Detect which cell encompasses the target text, then output its [x, y] center coordinate. 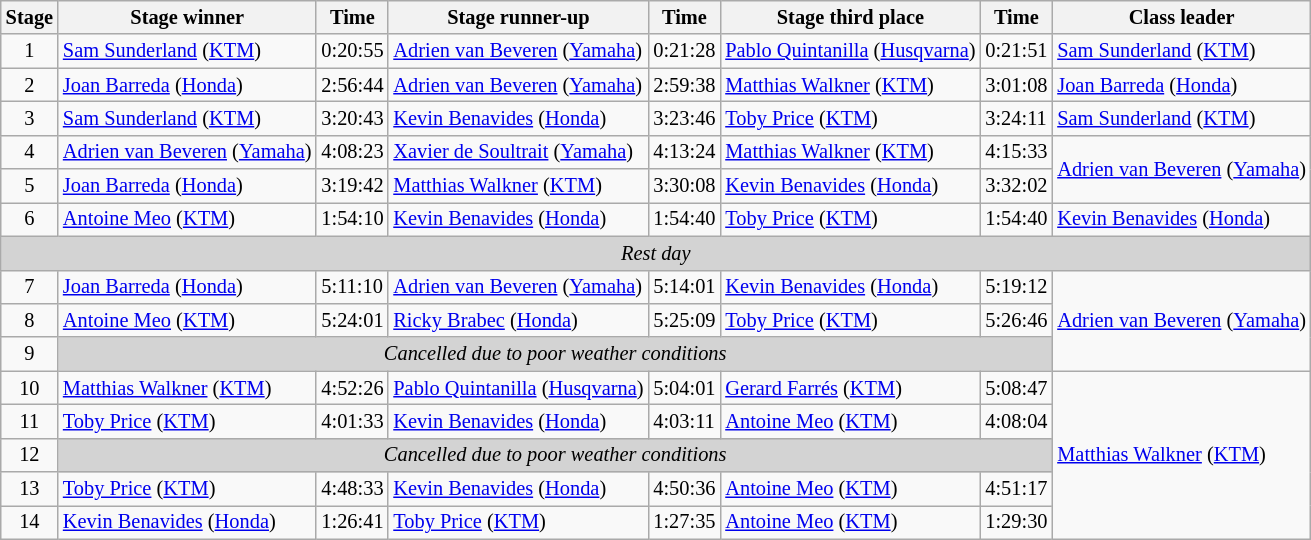
4:13:24 [684, 152]
7 [30, 287]
4:15:33 [1016, 152]
4 [30, 152]
Stage runner-up [518, 17]
14 [30, 522]
Ricky Brabec (Honda) [518, 320]
4:51:17 [1016, 489]
0:21:28 [684, 51]
5:04:01 [684, 388]
3 [30, 118]
4:50:36 [684, 489]
5:14:01 [684, 287]
3:19:42 [352, 186]
5:26:46 [1016, 320]
Rest day [656, 253]
2:59:38 [684, 85]
5:25:09 [684, 320]
4:01:33 [352, 421]
Xavier de Soultrait (Yamaha) [518, 152]
1 [30, 51]
12 [30, 455]
8 [30, 320]
3:24:11 [1016, 118]
5:08:47 [1016, 388]
3:32:02 [1016, 186]
2:56:44 [352, 85]
10 [30, 388]
Gerard Farrés (KTM) [850, 388]
5:24:01 [352, 320]
3:20:43 [352, 118]
0:20:55 [352, 51]
5:11:10 [352, 287]
2 [30, 85]
1:27:35 [684, 522]
Stage [30, 17]
11 [30, 421]
6 [30, 219]
5:19:12 [1016, 287]
3:23:46 [684, 118]
Stage winner [187, 17]
4:08:04 [1016, 421]
4:03:11 [684, 421]
3:01:08 [1016, 85]
0:21:51 [1016, 51]
4:08:23 [352, 152]
5 [30, 186]
Class leader [1181, 17]
3:30:08 [684, 186]
4:48:33 [352, 489]
1:26:41 [352, 522]
13 [30, 489]
9 [30, 354]
Stage third place [850, 17]
1:29:30 [1016, 522]
4:52:26 [352, 388]
1:54:10 [352, 219]
